Provide the (X, Y) coordinate of the cell's center where the given text is located.  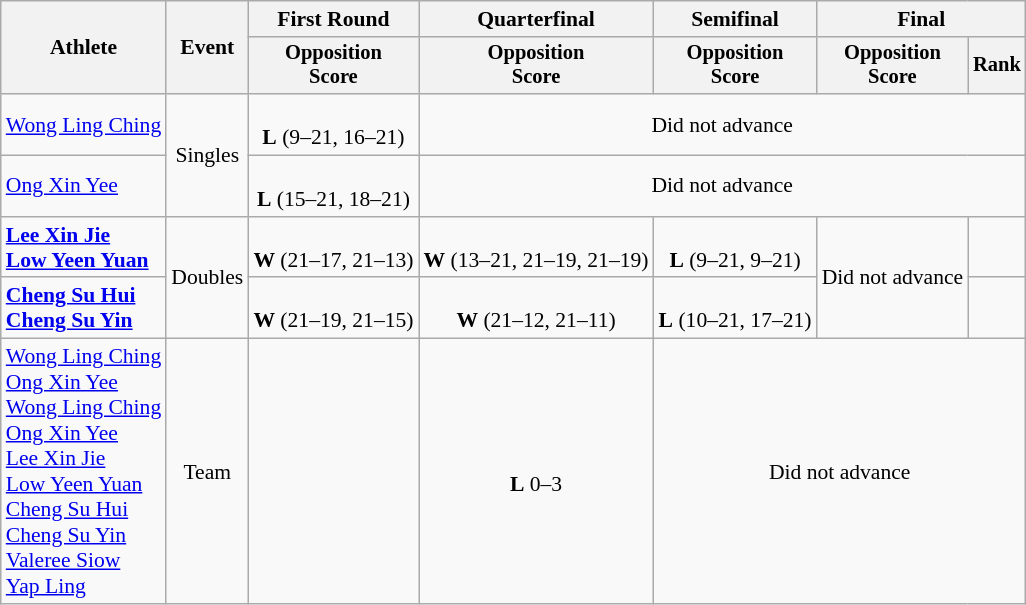
Wong Ling ChingOng Xin YeeWong Ling ChingOng Xin YeeLee Xin JieLow Yeen YuanCheng Su HuiCheng Su YinValeree SiowYap Ling (84, 472)
W (21–19, 21–15) (333, 308)
Quarterfinal (536, 19)
Athlete (84, 48)
Lee Xin JieLow Yeen Yuan (84, 248)
L (15–21, 18–21) (333, 186)
Wong Ling Ching (84, 124)
L (9–21, 9–21) (736, 248)
W (21–12, 21–11) (536, 308)
L 0–3 (536, 472)
Semifinal (736, 19)
Cheng Su HuiCheng Su Yin (84, 308)
W (13–21, 21–19, 21–19) (536, 248)
Doubles (207, 278)
L (9–21, 16–21) (333, 124)
Event (207, 48)
L (10–21, 17–21) (736, 308)
Team (207, 472)
Ong Xin Yee (84, 186)
W (21–17, 21–13) (333, 248)
First Round (333, 19)
Rank (997, 66)
Final (922, 19)
Singles (207, 155)
